Capture the cell that displays the provided text and extract its [x, y] central coordinate. 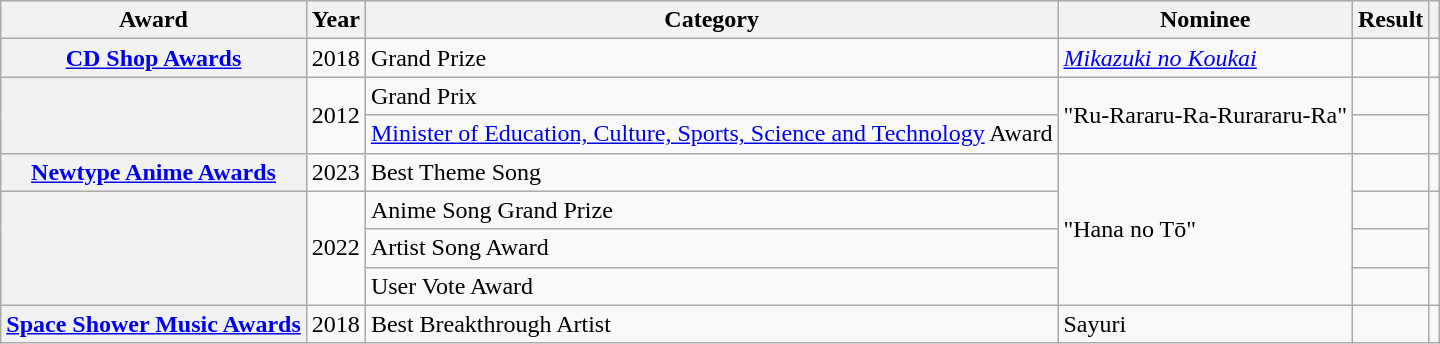
Year [336, 20]
Mikazuki no Koukai [1206, 58]
Space Shower Music Awards [154, 324]
"Hana no Tō" [1206, 229]
User Vote Award [712, 286]
Best Theme Song [712, 172]
Nominee [1206, 20]
Grand Prize [712, 58]
Minister of Education, Culture, Sports, Science and Technology Award [712, 134]
Grand Prix [712, 96]
2012 [336, 115]
Newtype Anime Awards [154, 172]
Award [154, 20]
"Ru-Rararu-Ra-Rurararu-Ra" [1206, 115]
2023 [336, 172]
2022 [336, 248]
CD Shop Awards [154, 58]
Best Breakthrough Artist [712, 324]
Category [712, 20]
Sayuri [1206, 324]
Result [1390, 20]
Artist Song Award [712, 248]
Anime Song Grand Prize [712, 210]
